Pinpoint the cell where the given text exists, returning its [X, Y] midpoint coordinate. 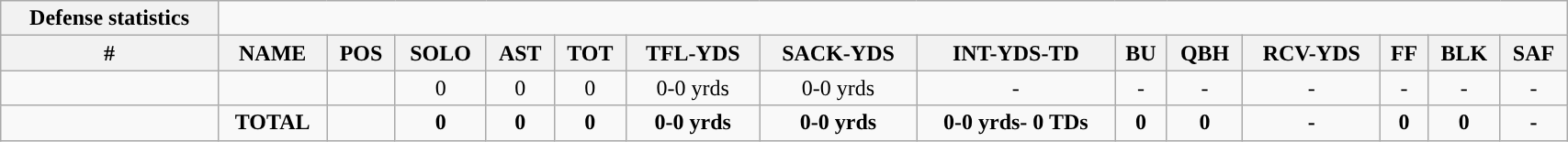
FF [1404, 53]
SAF [1533, 53]
# [110, 53]
TOTAL [272, 123]
Defense statistics [110, 18]
SACK-YDS [838, 53]
TOT [590, 53]
INT-YDS-TD [1016, 53]
QBH [1204, 53]
NAME [272, 53]
POS [361, 53]
RCV-YDS [1312, 53]
AST [520, 53]
0-0 yrds- 0 TDs [1016, 123]
BLK [1464, 53]
TFL-YDS [693, 53]
BU [1141, 53]
SOLO [441, 53]
